Search for the cell housing the specified text and yield its [X, Y] center coordinate. 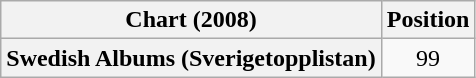
Position [428, 20]
Chart (2008) [191, 20]
99 [428, 58]
Swedish Albums (Sverigetopplistan) [191, 58]
